Identify which cell holds the provided text, then report its [X, Y] central coordinate. 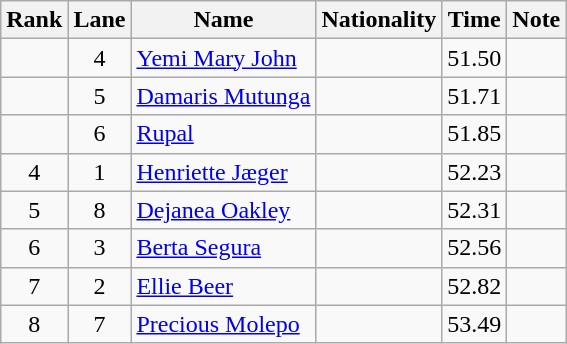
52.31 [474, 210]
Precious Molepo [224, 324]
51.50 [474, 58]
Damaris Mutunga [224, 96]
52.82 [474, 286]
Rupal [224, 134]
Name [224, 20]
1 [100, 172]
Nationality [379, 20]
Yemi Mary John [224, 58]
51.85 [474, 134]
Henriette Jæger [224, 172]
Berta Segura [224, 248]
51.71 [474, 96]
Note [536, 20]
Lane [100, 20]
Dejanea Oakley [224, 210]
53.49 [474, 324]
52.23 [474, 172]
Rank [34, 20]
52.56 [474, 248]
3 [100, 248]
2 [100, 286]
Time [474, 20]
Ellie Beer [224, 286]
